Identify which cell holds the provided text, then report its [x, y] central coordinate. 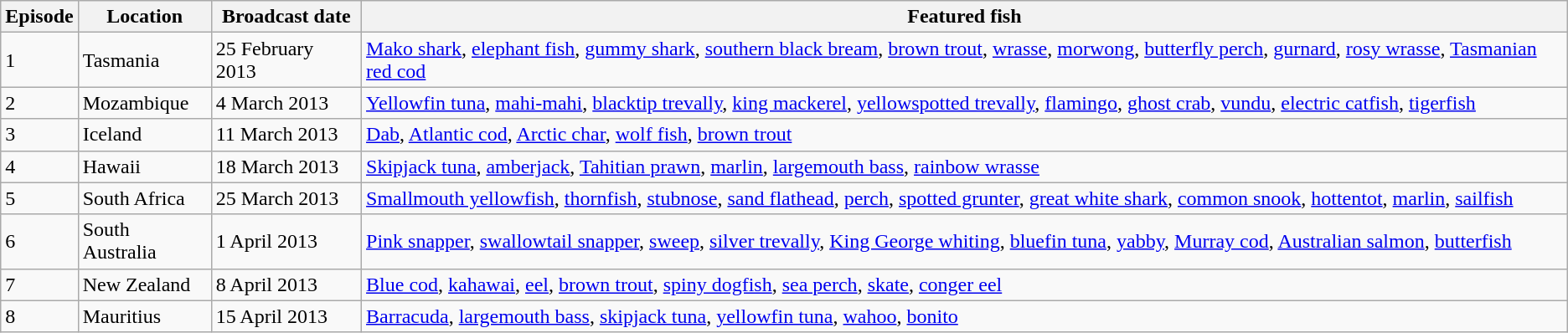
8 [39, 316]
Skipjack tuna, amberjack, Tahitian prawn, marlin, largemouth bass, rainbow wrasse [965, 166]
New Zealand [144, 284]
Episode [39, 17]
Broadcast date [286, 17]
Iceland [144, 135]
Featured fish [965, 17]
Tasmania [144, 60]
15 April 2013 [286, 316]
Mako shark, elephant fish, gummy shark, southern black bream, brown trout, wrasse, morwong, butterfly perch, gurnard, rosy wrasse, Tasmanian red cod [965, 60]
11 March 2013 [286, 135]
18 March 2013 [286, 166]
3 [39, 135]
Location [144, 17]
Dab, Atlantic cod, Arctic char, wolf fish, brown trout [965, 135]
5 [39, 198]
8 April 2013 [286, 284]
4 March 2013 [286, 103]
1 [39, 60]
4 [39, 166]
Mozambique [144, 103]
Hawaii [144, 166]
7 [39, 284]
Pink snapper, swallowtail snapper, sweep, silver trevally, King George whiting, bluefin tuna, yabby, Murray cod, Australian salmon, butterfish [965, 241]
Yellowfin tuna, mahi-mahi, blacktip trevally, king mackerel, yellowspotted trevally, flamingo, ghost crab, vundu, electric catfish, tigerfish [965, 103]
Smallmouth yellowfish, thornfish, stubnose, sand flathead, perch, spotted grunter, great white shark, common snook, hottentot, marlin, sailfish [965, 198]
1 April 2013 [286, 241]
Mauritius [144, 316]
South Australia [144, 241]
25 March 2013 [286, 198]
Blue cod, kahawai, eel, brown trout, spiny dogfish, sea perch, skate, conger eel [965, 284]
6 [39, 241]
25 February 2013 [286, 60]
South Africa [144, 198]
Barracuda, largemouth bass, skipjack tuna, yellowfin tuna, wahoo, bonito [965, 316]
2 [39, 103]
